Scan for the cell matching the given text and deliver its (X, Y) coordinate at center. 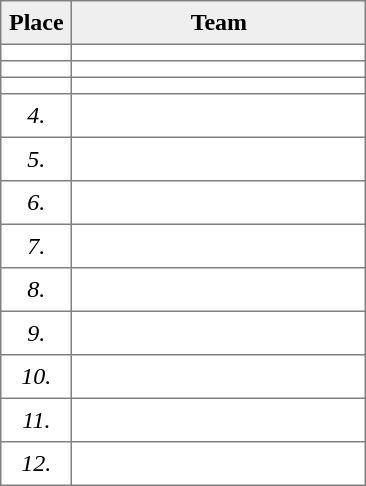
8. (36, 290)
11. (36, 420)
4. (36, 116)
5. (36, 159)
Place (36, 23)
12. (36, 464)
7. (36, 246)
6. (36, 203)
9. (36, 333)
Team (219, 23)
10. (36, 377)
